Provide the [x, y] coordinate of the cell's center where the given text is located.  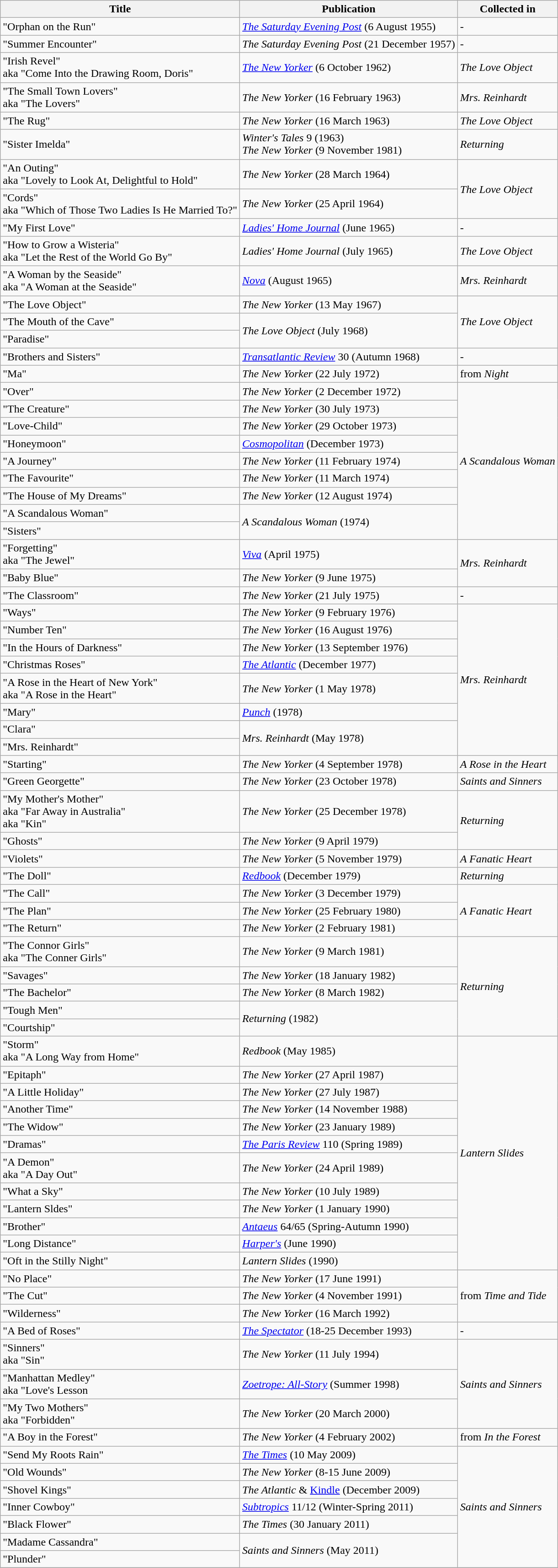
"Starting" [120, 764]
The Saturday Evening Post (6 August 1955) [349, 27]
The New Yorker (20 March 2000) [349, 1414]
A Scandalous Woman [507, 461]
The New Yorker (4 February 2002) [349, 1437]
"Over" [120, 391]
"Brothers and Sisters" [120, 357]
"Wilderness" [120, 1313]
"The Small Town Lovers"aka "The Lovers" [120, 97]
"In the Hours of Darkness" [120, 648]
"Madame Cassandra" [120, 1541]
Punch (1978) [349, 712]
The New Yorker (1 January 1990) [349, 1209]
"A Rose in the Heart of New York"aka "A Rose in the Heart" [120, 689]
The New Yorker (16 March 1992) [349, 1313]
"Baby Blue" [120, 578]
The New Yorker (3 December 1979) [349, 893]
"Plunder" [120, 1559]
Lantern Slides [507, 1153]
The New Yorker (12 August 1974) [349, 496]
Antaeus 64/65 (Spring-Autumn 1990) [349, 1226]
The New Yorker (28 March 1964) [349, 174]
"Tough Men" [120, 1010]
from In the Forest [507, 1437]
"Sisters" [120, 530]
"Brother" [120, 1226]
Returning (1982) [349, 1019]
The New Yorker (1 May 1978) [349, 689]
"Paradise" [120, 339]
"Ghosts" [120, 841]
"The Rug" [120, 121]
A Rose in the Heart [507, 764]
"Storm"aka "A Long Way from Home" [120, 1051]
"The Widow" [120, 1127]
The New Yorker (18 January 1982) [349, 975]
The New Yorker (25 December 1978) [349, 811]
The New Yorker (16 August 1976) [349, 630]
"Long Distance" [120, 1244]
The New Yorker (16 February 1963) [349, 97]
The New Yorker (21 July 1975) [349, 595]
Zoetrope: All-Story (Summer 1998) [349, 1384]
The New Yorker (22 July 1972) [349, 374]
"What a Sky" [120, 1191]
from Time and Tide [507, 1296]
The New Yorker (9 February 1976) [349, 613]
"Courtship" [120, 1027]
The New Yorker (4 September 1978) [349, 764]
"Number Ten" [120, 630]
The New Yorker (8-15 June 2009) [349, 1472]
"Dramas" [120, 1144]
The New Yorker (2 February 1981) [349, 928]
"Irish Revel"aka "Come Into the Drawing Room, Doris" [120, 68]
The New Yorker (25 February 1980) [349, 910]
Harper's (June 1990) [349, 1244]
"The Call" [120, 893]
Publication [349, 9]
A Scandalous Woman (1974) [349, 522]
"The Mouth of the Cave" [120, 322]
"A Boy in the Forest" [120, 1437]
"Cords"aka "Which of Those Two Ladies Is He Married To?" [120, 204]
"Epitaph" [120, 1075]
Viva (April 1975) [349, 554]
"Shovel Kings" [120, 1489]
The New Yorker (9 June 1975) [349, 578]
The New Yorker (24 April 1989) [349, 1168]
The New Yorker (11 July 1994) [349, 1354]
"The Bachelor" [120, 993]
"Clara" [120, 729]
"The Favourite" [120, 478]
The New Yorker (8 March 1982) [349, 993]
"The Doll" [120, 876]
The New Yorker (14 November 1988) [349, 1109]
The New Yorker (27 April 1987) [349, 1075]
"A Scandalous Woman" [120, 513]
Saints and Sinners (May 2011) [349, 1550]
"Mrs. Reinhardt" [120, 747]
"The Return" [120, 928]
Ladies' Home Journal (July 1965) [349, 251]
"Christmas Roses" [120, 665]
Ladies' Home Journal (June 1965) [349, 227]
"The Connor Girls"aka "The Conner Girls" [120, 952]
Redbook (May 1985) [349, 1051]
"Summer Encounter" [120, 44]
"The Classroom" [120, 595]
Subtropics 11/12 (Winter-Spring 2011) [349, 1507]
Title [120, 9]
"My First Love" [120, 227]
Redbook (December 1979) [349, 876]
"The Love Object" [120, 304]
"Orphan on the Run" [120, 27]
The Paris Review 110 (Spring 1989) [349, 1144]
"How to Grow a Wisteria"aka "Let the Rest of the World Go By" [120, 251]
The New Yorker (17 June 1991) [349, 1279]
"A Little Holiday" [120, 1092]
"My Mother's Mother"aka "Far Away in Australia"aka "Kin" [120, 811]
Winter's Tales 9 (1963)The New Yorker (9 November 1981) [349, 144]
"Green Georgette" [120, 781]
The New Yorker (2 December 1972) [349, 391]
"Ma" [120, 374]
"The House of My Dreams" [120, 496]
"Oft in the Stilly Night" [120, 1261]
The New Yorker (13 May 1967) [349, 304]
The New Yorker (13 September 1976) [349, 648]
The New Yorker (29 October 1973) [349, 426]
The Love Object (July 1968) [349, 331]
"Lantern Sldes" [120, 1209]
"Honeymoon" [120, 444]
"A Demon"aka "A Day Out" [120, 1168]
The New Yorker (5 November 1979) [349, 858]
Collected in [507, 9]
The Spectator (18-25 December 1993) [349, 1331]
"A Bed of Roses" [120, 1331]
The New Yorker (11 March 1974) [349, 478]
The New Yorker (6 October 1962) [349, 68]
The New Yorker (10 July 1989) [349, 1191]
The New Yorker (9 March 1981) [349, 952]
"The Cut" [120, 1296]
"No Place" [120, 1279]
The New Yorker (4 November 1991) [349, 1296]
The Times (30 January 2011) [349, 1524]
"Another Time" [120, 1109]
"Ways" [120, 613]
The New Yorker (25 April 1964) [349, 204]
"Inner Cowboy" [120, 1507]
Cosmopolitan (December 1973) [349, 444]
"The Creature" [120, 409]
The New Yorker (30 July 1973) [349, 409]
"Mary" [120, 712]
"A Journey" [120, 461]
The Saturday Evening Post (21 December 1957) [349, 44]
The New Yorker (23 January 1989) [349, 1127]
from Night [507, 374]
The Atlantic (December 1977) [349, 665]
The New Yorker (27 July 1987) [349, 1092]
Lantern Slides (1990) [349, 1261]
The New Yorker (23 October 1978) [349, 781]
Mrs. Reinhardt (May 1978) [349, 738]
"Black Flower" [120, 1524]
The New Yorker (11 February 1974) [349, 461]
"A Woman by the Seaside"aka "A Woman at the Seaside" [120, 281]
"Love-Child" [120, 426]
"Send My Roots Rain" [120, 1455]
"Manhattan Medley"aka "Love's Lesson [120, 1384]
"Sinners"aka "Sin" [120, 1354]
"Savages" [120, 975]
"Old Wounds" [120, 1472]
"The Plan" [120, 910]
"My Two Mothers"aka "Forbidden" [120, 1414]
The Atlantic & Kindle (December 2009) [349, 1489]
The Times (10 May 2009) [349, 1455]
"Sister Imelda" [120, 144]
The New Yorker (16 March 1963) [349, 121]
Nova (August 1965) [349, 281]
"Violets" [120, 858]
The New Yorker (9 April 1979) [349, 841]
"Forgetting"aka "The Jewel" [120, 554]
Transatlantic Review 30 (Autumn 1968) [349, 357]
"An Outing"aka "Lovely to Look At, Delightful to Hold" [120, 174]
